Search for the cell housing the specified text and yield its [X, Y] center coordinate. 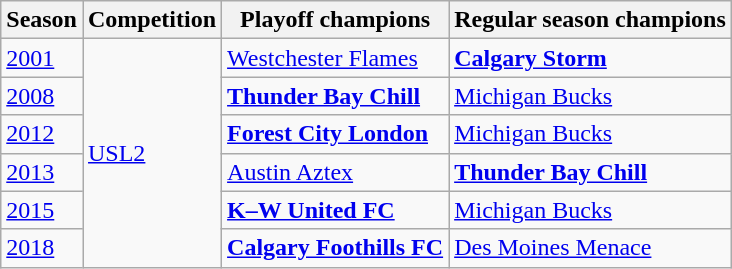
2013 [42, 172]
K–W United FC [336, 210]
Westchester Flames [336, 58]
Calgary Foothills FC [336, 248]
2008 [42, 96]
USL2 [152, 153]
Competition [152, 20]
Regular season champions [590, 20]
Forest City London [336, 134]
2001 [42, 58]
Playoff champions [336, 20]
Season [42, 20]
Austin Aztex [336, 172]
2018 [42, 248]
Des Moines Menace [590, 248]
2015 [42, 210]
2012 [42, 134]
Calgary Storm [590, 58]
